Return [X, Y] of the center of cell containing provided text 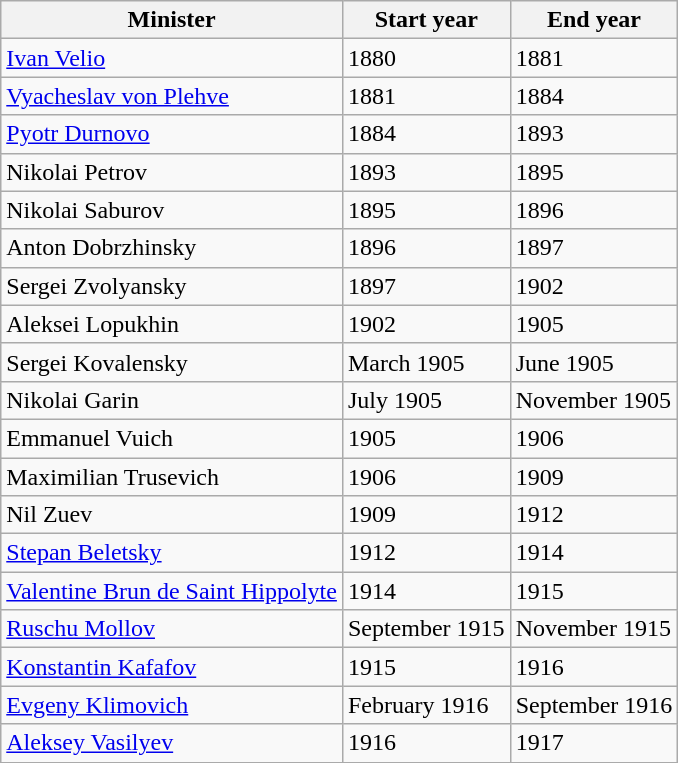
Emmanuel Vuich [172, 438]
Sergei Zvolyansky [172, 286]
Minister [172, 20]
March 1905 [426, 362]
September 1916 [594, 705]
Evgeny Klimovich [172, 705]
1880 [426, 58]
Konstantin Kafafov [172, 667]
Valentine Brun de Saint Hippolyte [172, 591]
1917 [594, 743]
Aleksey Vasilyev [172, 743]
End year [594, 20]
Anton Dobrzhinsky [172, 248]
Nikolai Garin [172, 400]
November 1915 [594, 629]
Ruschu Mollov [172, 629]
Nil Zuev [172, 515]
Nikolai Petrov [172, 172]
Vyacheslav von Plehve [172, 96]
Maximilian Trusevich [172, 477]
February 1916 [426, 705]
Stepan Beletsky [172, 553]
July 1905 [426, 400]
Ivan Velio [172, 58]
November 1905 [594, 400]
Sergei Kovalensky [172, 362]
Start year [426, 20]
Nikolai Saburov [172, 210]
June 1905 [594, 362]
September 1915 [426, 629]
Aleksei Lopukhin [172, 324]
Pyotr Durnovo [172, 134]
